Search for the cell housing the specified text and yield its [X, Y] center coordinate. 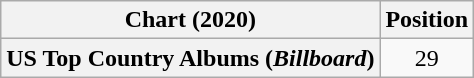
Chart (2020) [190, 20]
Position [427, 20]
US Top Country Albums (Billboard) [190, 58]
29 [427, 58]
